Capture the cell that displays the provided text and extract its [x, y] central coordinate. 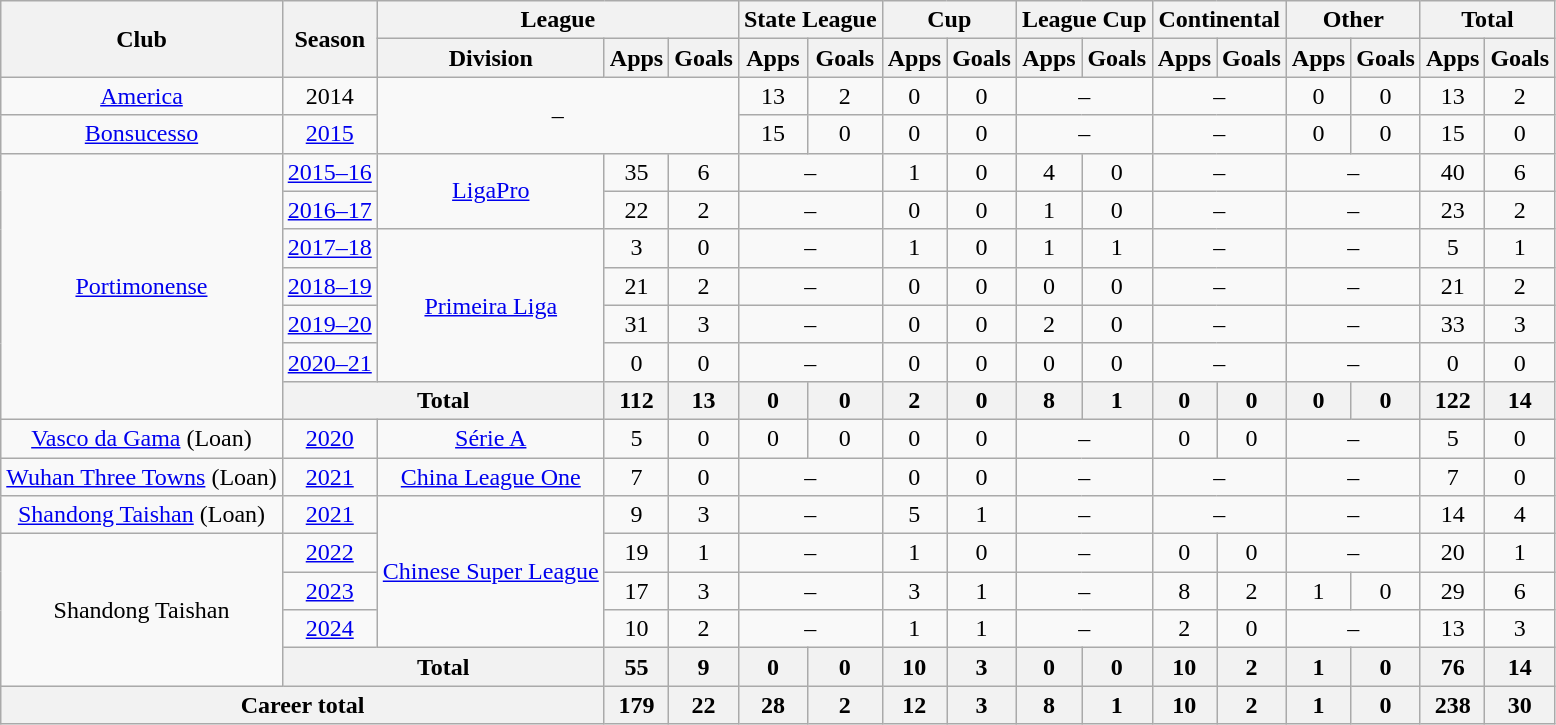
35 [636, 172]
33 [1452, 324]
State League [810, 20]
2020–21 [330, 362]
2018–19 [330, 286]
Shandong Taishan (Loan) [142, 515]
55 [636, 667]
23 [1452, 210]
Cup [949, 20]
179 [636, 705]
30 [1520, 705]
17 [636, 591]
29 [1452, 591]
Primeira Liga [490, 305]
2020 [330, 438]
Division [490, 58]
2014 [330, 96]
2016–17 [330, 210]
112 [636, 400]
2015 [330, 134]
31 [636, 324]
2017–18 [330, 248]
Chinese Super League [490, 572]
League [558, 20]
Bonsucesso [142, 134]
40 [1452, 172]
Vasco da Gama (Loan) [142, 438]
China League One [490, 477]
League Cup [1084, 20]
Série A [490, 438]
2015–16 [330, 172]
LigaPro [490, 191]
America [142, 96]
76 [1452, 667]
Continental [1219, 20]
19 [636, 553]
2023 [330, 591]
Club [142, 39]
12 [914, 705]
Season [330, 39]
2024 [330, 629]
122 [1452, 400]
Career total [303, 705]
Other [1353, 20]
Wuhan Three Towns (Loan) [142, 477]
Shandong Taishan [142, 610]
20 [1452, 553]
28 [772, 705]
2022 [330, 553]
2019–20 [330, 324]
Portimonense [142, 286]
238 [1452, 705]
